Find where the given text appears and provide that cell's center as [x, y] coordinate. 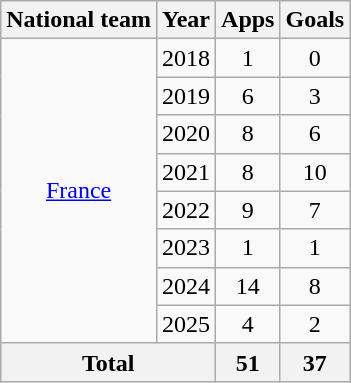
National team [79, 20]
2024 [186, 286]
2019 [186, 96]
Apps [248, 20]
Goals [315, 20]
14 [248, 286]
10 [315, 172]
3 [315, 96]
Total [108, 362]
51 [248, 362]
2021 [186, 172]
0 [315, 58]
Year [186, 20]
7 [315, 210]
4 [248, 324]
France [79, 191]
2023 [186, 248]
9 [248, 210]
2020 [186, 134]
37 [315, 362]
2025 [186, 324]
2018 [186, 58]
2 [315, 324]
2022 [186, 210]
